Determine the [x, y] coordinate at the center of the cell enclosing the given text.  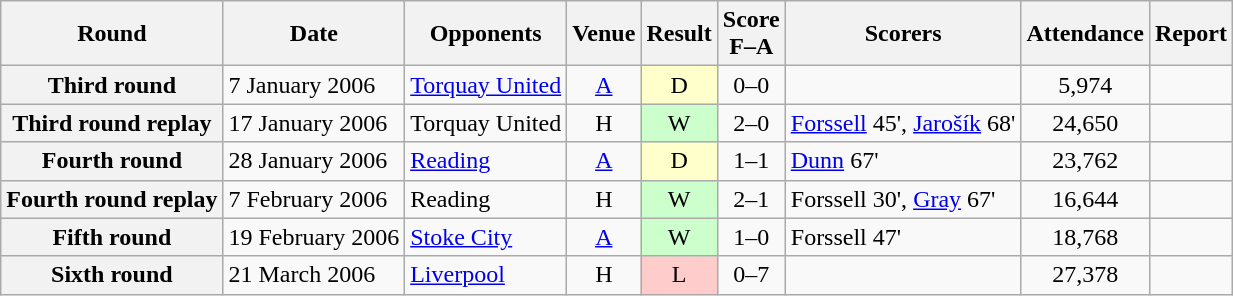
Stoke City [486, 237]
16,644 [1085, 199]
27,378 [1085, 275]
Fourth round replay [112, 199]
ScoreF–A [751, 34]
1–0 [751, 237]
19 February 2006 [314, 237]
Round [112, 34]
Sixth round [112, 275]
5,974 [1085, 85]
7 January 2006 [314, 85]
L [679, 275]
Result [679, 34]
Fourth round [112, 161]
18,768 [1085, 237]
17 January 2006 [314, 123]
Forssell 30', Gray 67' [903, 199]
24,650 [1085, 123]
1–1 [751, 161]
23,762 [1085, 161]
Opponents [486, 34]
Liverpool [486, 275]
Date [314, 34]
Dunn 67' [903, 161]
Forssell 47' [903, 237]
2–0 [751, 123]
0–7 [751, 275]
Fifth round [112, 237]
Third round replay [112, 123]
7 February 2006 [314, 199]
Report [1190, 34]
28 January 2006 [314, 161]
Forssell 45', Jarošík 68' [903, 123]
Scorers [903, 34]
Venue [604, 34]
21 March 2006 [314, 275]
Third round [112, 85]
2–1 [751, 199]
Attendance [1085, 34]
0–0 [751, 85]
